For the text-containing cell, return its midpoint in [X, Y] coordinate format. 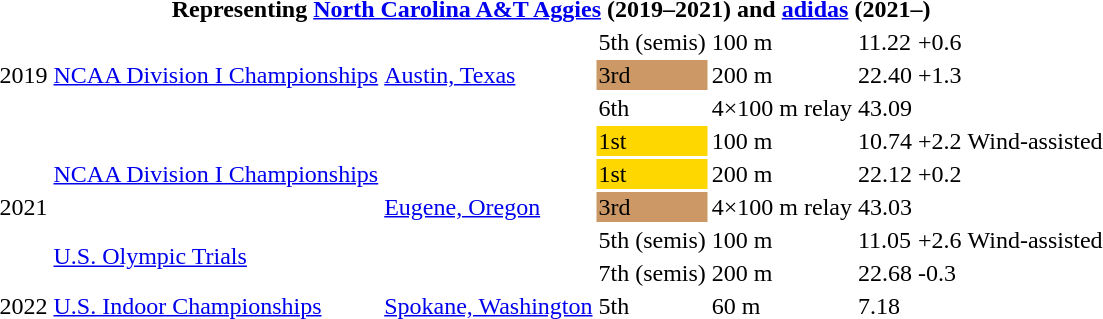
U.S. Olympic Trials [216, 256]
+0.6 [940, 42]
11.05 [884, 240]
22.12 [884, 174]
+2.2 [940, 141]
+1.3 [940, 75]
Eugene, Oregon [488, 207]
Austin, Texas [488, 75]
10.74 [884, 141]
43.03 [884, 207]
22.40 [884, 75]
43.09 [884, 108]
7th (semis) [652, 273]
22.68 [884, 273]
11.22 [884, 42]
+2.6 [940, 240]
+0.2 [940, 174]
6th [652, 108]
-0.3 [940, 273]
